Locate the cell with the specified text and output its (X, Y) center coordinate. 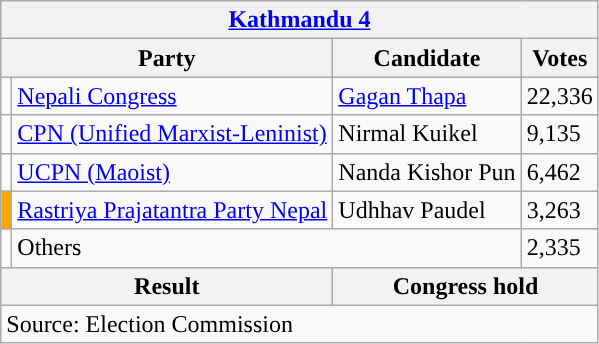
3,263 (560, 210)
Kathmandu 4 (300, 20)
UCPN (Maoist) (172, 172)
2,335 (560, 248)
22,336 (560, 96)
Others (266, 248)
Gagan Thapa (427, 96)
Rastriya Prajatantra Party Nepal (172, 210)
Congress hold (466, 286)
Party (167, 58)
Udhhav Paudel (427, 210)
Nepali Congress (172, 96)
Result (167, 286)
Source: Election Commission (300, 324)
Votes (560, 58)
CPN (Unified Marxist-Leninist) (172, 134)
Nanda Kishor Pun (427, 172)
9,135 (560, 134)
6,462 (560, 172)
Candidate (427, 58)
Nirmal Kuikel (427, 134)
